Locate the cell with the specified text and output its [X, Y] center coordinate. 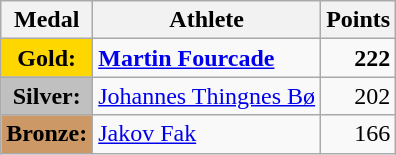
202 [358, 96]
Silver: [47, 96]
Jakov Fak [207, 134]
Johannes Thingnes Bø [207, 96]
Athlete [207, 20]
222 [358, 58]
Martin Fourcade [207, 58]
166 [358, 134]
Bronze: [47, 134]
Medal [47, 20]
Gold: [47, 58]
Points [358, 20]
